Determine the (x, y) coordinate at the center of the cell enclosing the given text.  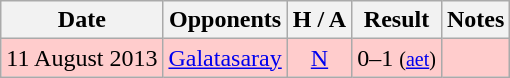
Galatasaray (225, 58)
Opponents (225, 20)
H / A (319, 20)
11 August 2013 (82, 58)
0–1 (aet) (397, 58)
Result (397, 20)
N (319, 58)
Date (82, 20)
Notes (475, 20)
